For the text-containing cell, return its midpoint in (X, Y) coordinate format. 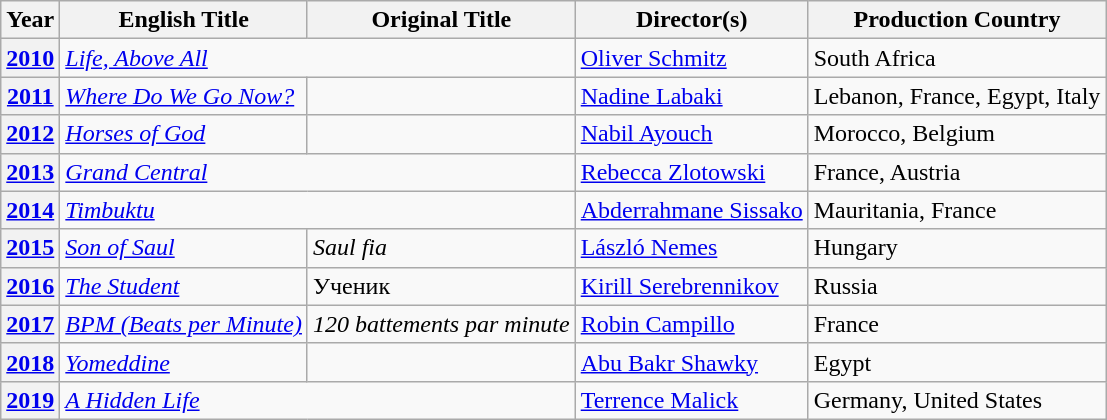
Abderrahmane Sissako (692, 210)
Lebanon, France, Egypt, Italy (957, 96)
Original Title (441, 20)
2019 (30, 400)
Production Country (957, 20)
Abu Bakr Shawky (692, 362)
Oliver Schmitz (692, 58)
South Africa (957, 58)
László Nemes (692, 248)
Egypt (957, 362)
Mauritania, France (957, 210)
Yomeddine (184, 362)
Morocco, Belgium (957, 134)
120 battements par minute (441, 324)
Terrence Malick (692, 400)
A Hidden Life (318, 400)
Robin Campillo (692, 324)
Hungary (957, 248)
France (957, 324)
Germany, United States (957, 400)
The Student (184, 286)
2016 (30, 286)
2018 (30, 362)
Grand Central (318, 172)
Russia (957, 286)
English Title (184, 20)
2014 (30, 210)
Year (30, 20)
Nabil Ayouch (692, 134)
Kirill Serebrennikov (692, 286)
2017 (30, 324)
Timbuktu (318, 210)
2012 (30, 134)
2015 (30, 248)
Where Do We Go Now? (184, 96)
Life, Above All (318, 58)
2011 (30, 96)
Ученик (441, 286)
Saul fia (441, 248)
BPM (Beats per Minute) (184, 324)
Nadine Labaki (692, 96)
2010 (30, 58)
Rebecca Zlotowski (692, 172)
Horses of God (184, 134)
Director(s) (692, 20)
Son of Saul (184, 248)
France, Austria (957, 172)
2013 (30, 172)
